Determine the (x, y) coordinate at the center of the cell enclosing the given text.  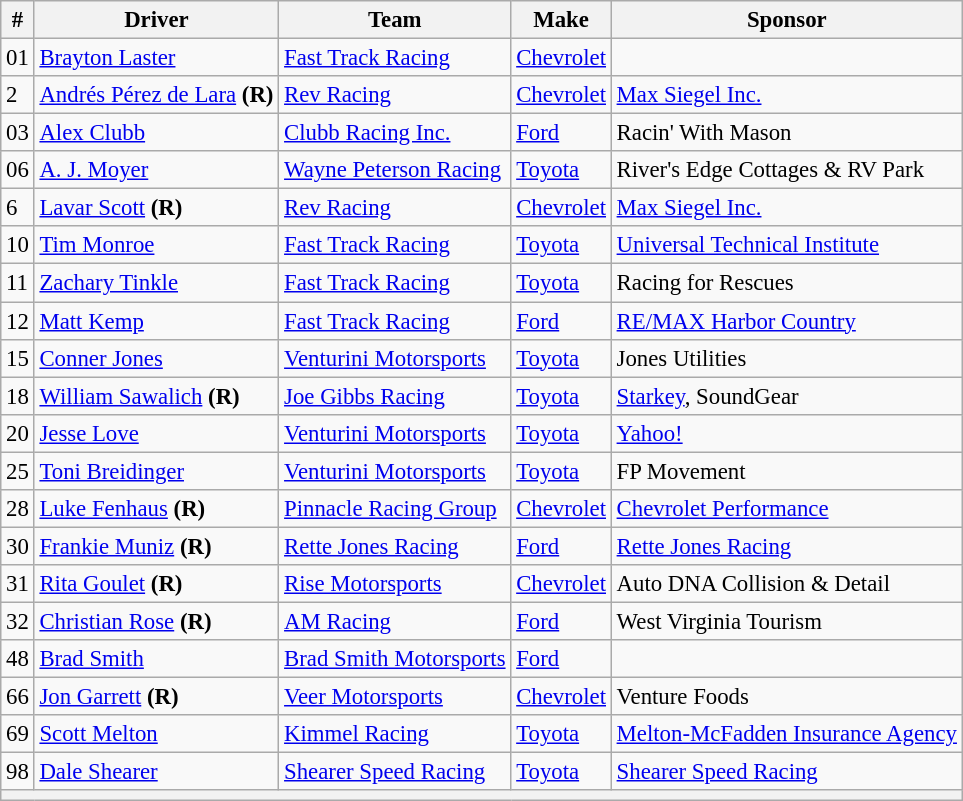
Brad Smith Motorsports (395, 659)
Veer Motorsports (395, 697)
Conner Jones (156, 358)
11 (18, 283)
Frankie Muniz (R) (156, 546)
AM Racing (395, 621)
RE/MAX Harbor Country (786, 321)
Melton-McFadden Insurance Agency (786, 734)
West Virginia Tourism (786, 621)
Racing for Rescues (786, 283)
10 (18, 245)
Wayne Peterson Racing (395, 170)
6 (18, 208)
Pinnacle Racing Group (395, 509)
Jones Utilities (786, 358)
Zachary Tinkle (156, 283)
Team (395, 20)
Universal Technical Institute (786, 245)
Scott Melton (156, 734)
# (18, 20)
15 (18, 358)
River's Edge Cottages & RV Park (786, 170)
01 (18, 58)
28 (18, 509)
25 (18, 471)
Toni Breidinger (156, 471)
Brad Smith (156, 659)
31 (18, 584)
Dale Shearer (156, 772)
Tim Monroe (156, 245)
Matt Kemp (156, 321)
32 (18, 621)
FP Movement (786, 471)
Clubb Racing Inc. (395, 133)
Kimmel Racing (395, 734)
Sponsor (786, 20)
48 (18, 659)
Jon Garrett (R) (156, 697)
Auto DNA Collision & Detail (786, 584)
66 (18, 697)
William Sawalich (R) (156, 396)
Christian Rose (R) (156, 621)
Starkey, SoundGear (786, 396)
Jesse Love (156, 433)
20 (18, 433)
A. J. Moyer (156, 170)
Rise Motorsports (395, 584)
2 (18, 95)
Joe Gibbs Racing (395, 396)
Lavar Scott (R) (156, 208)
Make (561, 20)
Brayton Laster (156, 58)
18 (18, 396)
98 (18, 772)
Driver (156, 20)
Chevrolet Performance (786, 509)
Rita Goulet (R) (156, 584)
Andrés Pérez de Lara (R) (156, 95)
69 (18, 734)
03 (18, 133)
Alex Clubb (156, 133)
Yahoo! (786, 433)
06 (18, 170)
30 (18, 546)
Racin' With Mason (786, 133)
Luke Fenhaus (R) (156, 509)
12 (18, 321)
Venture Foods (786, 697)
